For the text-containing cell, return its midpoint in [X, Y] coordinate format. 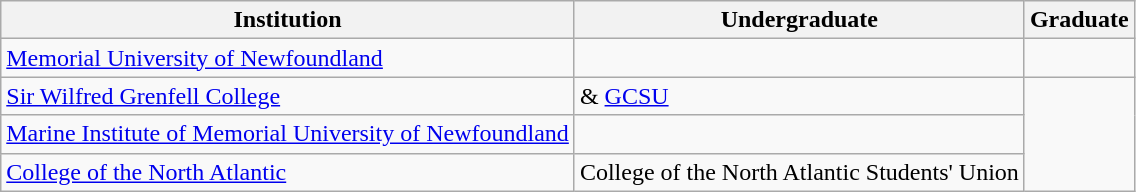
Graduate [1079, 20]
Memorial University of Newfoundland [288, 58]
Institution [288, 20]
Sir Wilfred Grenfell College [288, 96]
Undergraduate [799, 20]
College of the North Atlantic [288, 172]
& GCSU [799, 96]
Marine Institute of Memorial University of Newfoundland [288, 134]
College of the North Atlantic Students' Union [799, 172]
